Detect which cell encompasses the target text, then output its (X, Y) center coordinate. 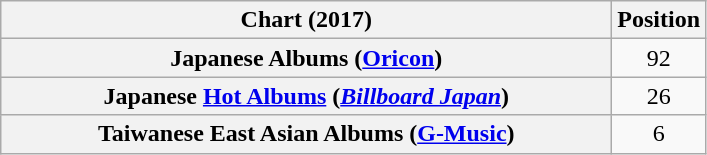
Japanese Albums (Oricon) (306, 58)
26 (659, 96)
Japanese Hot Albums (Billboard Japan) (306, 96)
Chart (2017) (306, 20)
92 (659, 58)
Taiwanese East Asian Albums (G-Music) (306, 134)
Position (659, 20)
6 (659, 134)
